Search for the cell housing the specified text and yield its [x, y] center coordinate. 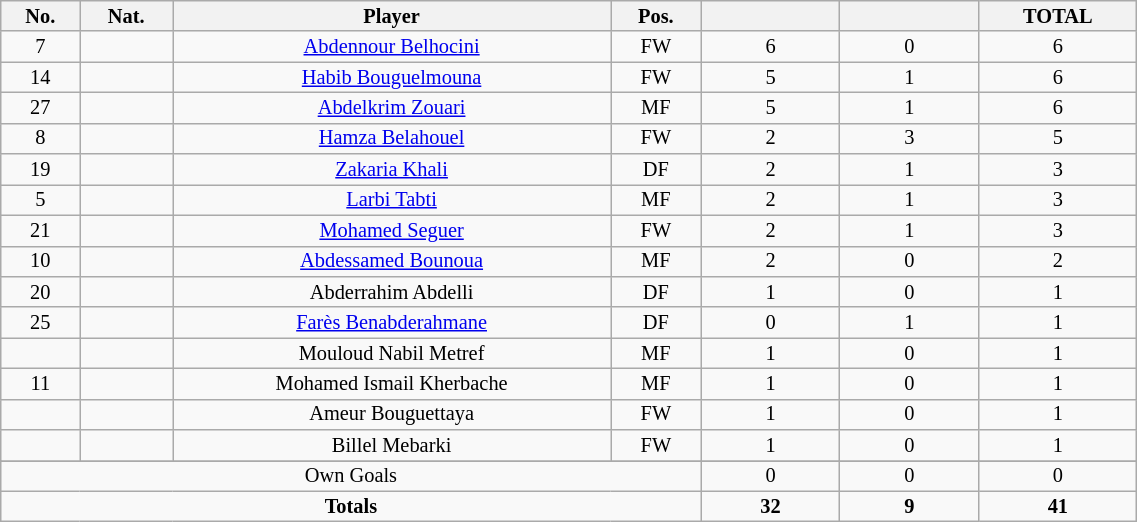
Abdessamed Bounoua [392, 262]
21 [40, 230]
Totals [351, 506]
Farès Benabderahmane [392, 322]
No. [40, 16]
7 [40, 46]
Habib Bouguelmouna [392, 78]
Mouloud Nabil Metref [392, 354]
20 [40, 292]
Larbi Tabti [392, 200]
14 [40, 78]
Pos. [656, 16]
Player [392, 16]
32 [770, 506]
9 [910, 506]
27 [40, 108]
Abderrahim Abdelli [392, 292]
8 [40, 138]
10 [40, 262]
Ameur Bouguettaya [392, 414]
Hamza Belahouel [392, 138]
19 [40, 170]
Mohamed Ismail Kherbache [392, 384]
Abdennour Belhocini [392, 46]
41 [1058, 506]
25 [40, 322]
Own Goals [351, 476]
Nat. [126, 16]
Zakaria Khali [392, 170]
TOTAL [1058, 16]
Mohamed Seguer [392, 230]
Billel Mebarki [392, 446]
Abdelkrim Zouari [392, 108]
11 [40, 384]
